Pinpoint the cell where the given text exists, returning its [x, y] midpoint coordinate. 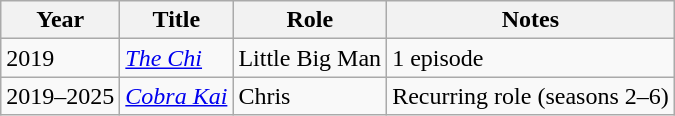
Recurring role (seasons 2–6) [531, 96]
2019–2025 [60, 96]
2019 [60, 58]
Notes [531, 20]
Chris [310, 96]
Year [60, 20]
Role [310, 20]
The Chi [176, 58]
Cobra Kai [176, 96]
1 episode [531, 58]
Little Big Man [310, 58]
Title [176, 20]
